Output the [X, Y] coordinate of the center of the cell containing the given text.  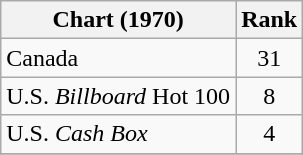
Canada [118, 58]
Chart (1970) [118, 20]
Rank [270, 20]
U.S. Billboard Hot 100 [118, 96]
4 [270, 134]
31 [270, 58]
8 [270, 96]
U.S. Cash Box [118, 134]
